Provide the [x, y] coordinate of the cell's center where the given text is located.  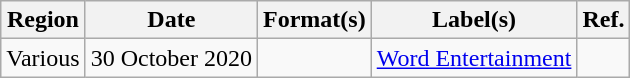
Format(s) [315, 20]
Word Entertainment [474, 58]
30 October 2020 [171, 58]
Region [43, 20]
Various [43, 58]
Label(s) [474, 20]
Ref. [604, 20]
Date [171, 20]
